Pinpoint the cell where the given text exists, returning its (X, Y) midpoint coordinate. 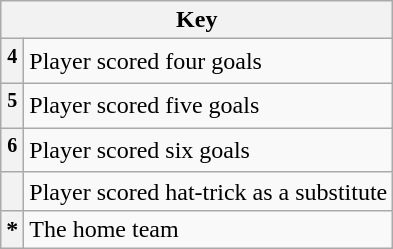
4 (12, 62)
Key (197, 20)
Player scored five goals (208, 106)
* (12, 230)
Player scored six goals (208, 150)
6 (12, 150)
The home team (208, 230)
Player scored four goals (208, 62)
Player scored hat-trick as a substitute (208, 191)
5 (12, 106)
